Capture the cell that displays the provided text and extract its (X, Y) central coordinate. 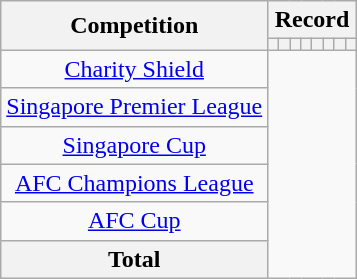
Total (134, 259)
AFC Cup (134, 221)
Singapore Premier League (134, 107)
Record (312, 20)
Singapore Cup (134, 145)
Charity Shield (134, 69)
Competition (134, 26)
AFC Champions League (134, 183)
